Return [X, Y] of the center of cell containing provided text 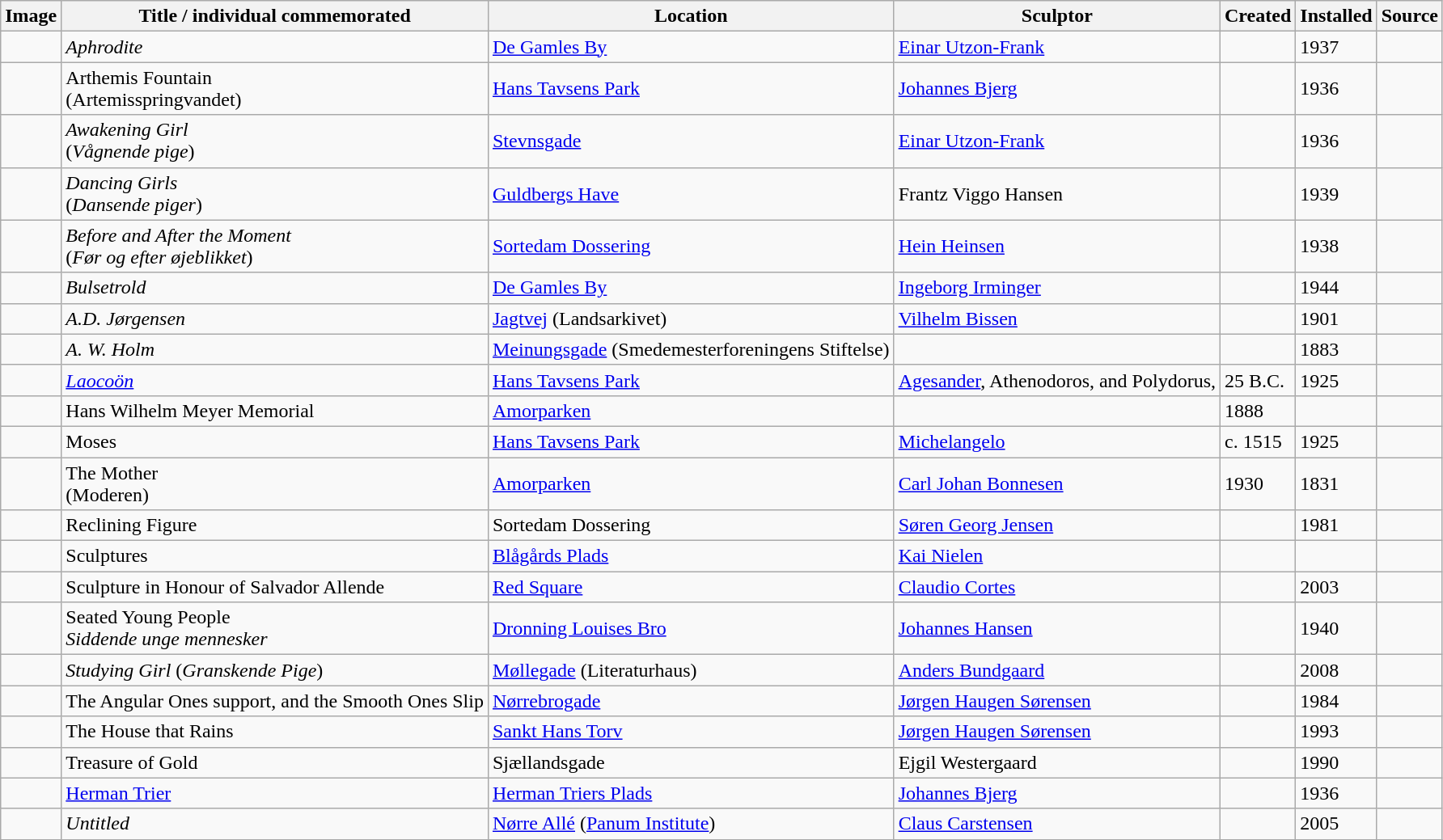
Herman Triers Plads [691, 793]
Source [1409, 16]
Herman Trier [275, 793]
1831 [1336, 483]
Vilhelm Bissen [1056, 319]
Agesander, Athenodoros, and Polydorus, [1056, 380]
Sankt Hans Torv [691, 732]
1901 [1336, 319]
Hans Wilhelm Meyer Memorial [275, 411]
Moses [275, 441]
Treasure of Gold [275, 762]
Reclining Figure [275, 526]
1883 [1336, 349]
Untitled [275, 824]
1984 [1336, 701]
1930 [1259, 483]
Johannes Hansen [1056, 629]
Guldbergs Have [691, 194]
Sculptures [275, 556]
Arthemis Fountain (Artemisspringvandet) [275, 89]
1937 [1336, 47]
Location [691, 16]
The Mother (Moderen) [275, 483]
Before and After the Moment (Før og efter øjeblikket) [275, 246]
Ejgil Westergaard [1056, 762]
Created [1259, 16]
The Angular Ones support, and the Smooth Ones Slip [275, 701]
Red Square [691, 587]
Claudio Cortes [1056, 587]
2005 [1336, 824]
Nørre Allé (Panum Institute) [691, 824]
Blågårds Plads [691, 556]
Anders Bundgaard [1056, 670]
Hein Heinsen [1056, 246]
Sjællandsgade [691, 762]
Meinungsgade (Smedemesterforeningens Stiftelse) [691, 349]
Kai Nielen [1056, 556]
Laocoön [275, 380]
Frantz Viggo Hansen [1056, 194]
Møllegade (Literaturhaus) [691, 670]
A.D. Jørgensen [275, 319]
Sculptor [1056, 16]
Bulsetrold [275, 288]
1888 [1259, 411]
Stevnsgade [691, 141]
Ingeborg Irminger [1056, 288]
Seated Young People Siddende unge mennesker [275, 629]
1993 [1336, 732]
The House that Rains [275, 732]
Awakening Girl (Vågnende pige) [275, 141]
Studying Girl (Granskende Pige) [275, 670]
Jagtvej (Landsarkivet) [691, 319]
Søren Georg Jensen [1056, 526]
1981 [1336, 526]
Aphrodite [275, 47]
Title / individual commemorated [275, 16]
Dancing Girls (Dansende piger) [275, 194]
1944 [1336, 288]
1938 [1336, 246]
Sculpture in Honour of Salvador Allende [275, 587]
1940 [1336, 629]
25 B.C. [1259, 380]
Dronning Louises Bro [691, 629]
Michelangelo [1056, 441]
c. 1515 [1259, 441]
Claus Carstensen [1056, 824]
Nørrebrogade [691, 701]
1990 [1336, 762]
2008 [1336, 670]
Carl Johan Bonnesen [1056, 483]
1939 [1336, 194]
Installed [1336, 16]
2003 [1336, 587]
A. W. Holm [275, 349]
Image [31, 16]
